Locate the cell with the specified text and output its (X, Y) center coordinate. 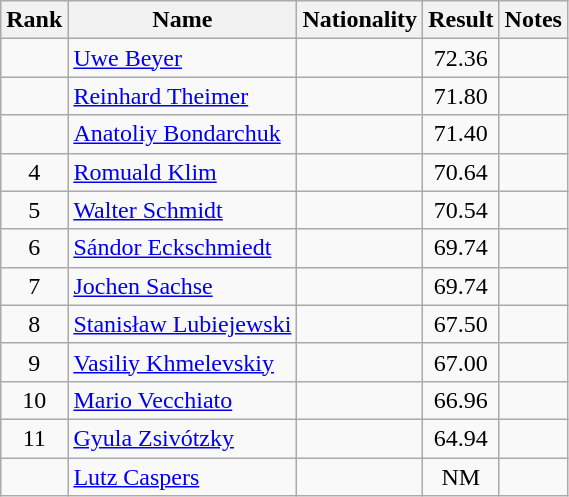
Uwe Beyer (182, 58)
71.80 (461, 96)
10 (34, 400)
7 (34, 286)
70.64 (461, 172)
9 (34, 362)
70.54 (461, 210)
Lutz Caspers (182, 477)
Name (182, 20)
Gyula Zsivótzky (182, 438)
4 (34, 172)
6 (34, 248)
Nationality (360, 20)
NM (461, 477)
8 (34, 324)
Vasiliy Khmelevskiy (182, 362)
67.50 (461, 324)
67.00 (461, 362)
64.94 (461, 438)
Notes (533, 20)
Stanisław Lubiejewski (182, 324)
Romuald Klim (182, 172)
11 (34, 438)
Walter Schmidt (182, 210)
72.36 (461, 58)
5 (34, 210)
Sándor Eckschmiedt (182, 248)
71.40 (461, 134)
Anatoliy Bondarchuk (182, 134)
66.96 (461, 400)
Jochen Sachse (182, 286)
Rank (34, 20)
Reinhard Theimer (182, 96)
Result (461, 20)
Mario Vecchiato (182, 400)
